Output the (X, Y) coordinate of the center of the cell containing the given text.  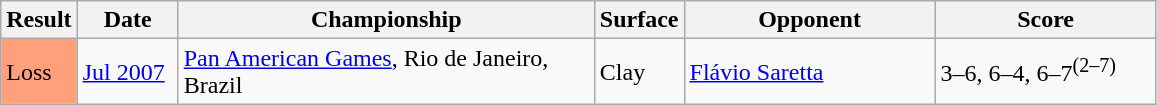
3–6, 6–4, 6–7(2–7) (1046, 72)
Clay (639, 72)
Surface (639, 20)
Flávio Saretta (810, 72)
Opponent (810, 20)
Championship (386, 20)
Loss (39, 72)
Date (128, 20)
Pan American Games, Rio de Janeiro, Brazil (386, 72)
Result (39, 20)
Jul 2007 (128, 72)
Score (1046, 20)
